From the cell containing the given text, extract its center point as [X, Y] coordinate. 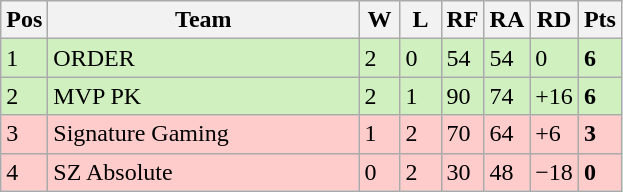
MVP PK [204, 96]
64 [507, 134]
70 [462, 134]
−18 [554, 172]
4 [24, 172]
+6 [554, 134]
Team [204, 20]
W [380, 20]
48 [507, 172]
RA [507, 20]
L [420, 20]
SZ Absolute [204, 172]
RD [554, 20]
90 [462, 96]
Pts [600, 20]
RF [462, 20]
ORDER [204, 58]
Pos [24, 20]
Signature Gaming [204, 134]
+16 [554, 96]
74 [507, 96]
30 [462, 172]
